Identify which cell holds the provided text, then report its (X, Y) central coordinate. 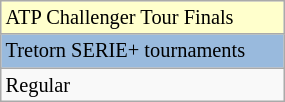
ATP Challenger Tour Finals (142, 17)
Tretorn SERIE+ tournaments (142, 51)
Regular (142, 85)
